Find where the given text appears and provide that cell's center as (x, y) coordinate. 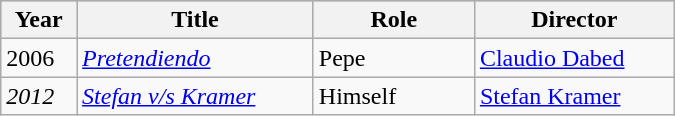
Claudio Dabed (574, 58)
2012 (39, 96)
Title (196, 20)
Stefan v/s Kramer (196, 96)
Director (574, 20)
2006 (39, 58)
Pretendiendo (196, 58)
Himself (394, 96)
Year (39, 20)
Role (394, 20)
Pepe (394, 58)
Stefan Kramer (574, 96)
